Determine the (x, y) coordinate at the center of the cell enclosing the given text.  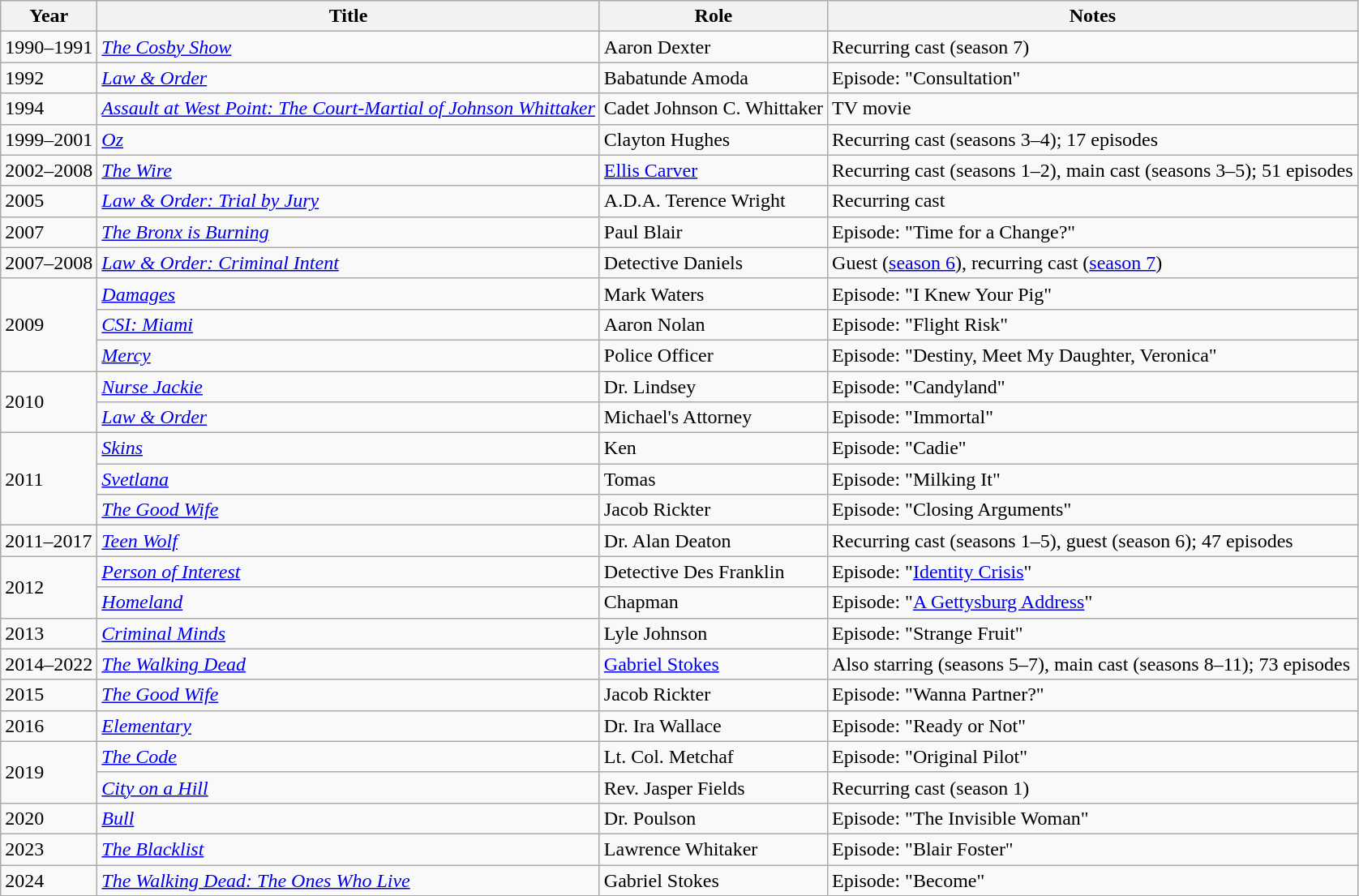
Damages (349, 294)
Episode: "Milking It" (1093, 479)
Michael's Attorney (714, 418)
Nurse Jackie (349, 387)
2007 (49, 232)
The Wire (349, 170)
2011–2017 (49, 541)
A.D.A. Terence Wright (714, 201)
2023 (49, 849)
Ellis Carver (714, 170)
2011 (49, 479)
City on a Hill (349, 787)
Chapman (714, 602)
Recurring cast (season 7) (1093, 47)
Dr. Poulson (714, 818)
Homeland (349, 602)
Assault at West Point: The Court-Martial of Johnson Whittaker (349, 109)
2005 (49, 201)
Svetlana (349, 479)
Episode: "Strange Fruit" (1093, 633)
Recurring cast (seasons 1–2), main cast (seasons 3–5); 51 episodes (1093, 170)
Person of Interest (349, 572)
TV movie (1093, 109)
Ken (714, 448)
Notes (1093, 16)
Episode: "Closing Arguments" (1093, 510)
CSI: Miami (349, 324)
Episode: "The Invisible Woman" (1093, 818)
Mark Waters (714, 294)
Recurring cast (season 1) (1093, 787)
Dr. Lindsey (714, 387)
2015 (49, 695)
2010 (49, 402)
Episode: "Immortal" (1093, 418)
Police Officer (714, 355)
Episode: "Blair Foster" (1093, 849)
Lyle Johnson (714, 633)
Law & Order: Criminal Intent (349, 263)
Oz (349, 139)
Title (349, 16)
Episode: "Identity Crisis" (1093, 572)
2014–2022 (49, 664)
Episode: "Flight Risk" (1093, 324)
Recurring cast (1093, 201)
The Code (349, 757)
Episode: "Time for a Change?" (1093, 232)
Dr. Alan Deaton (714, 541)
The Blacklist (349, 849)
Guest (season 6), recurring cast (season 7) (1093, 263)
Clayton Hughes (714, 139)
Episode: "Ready or Not" (1093, 726)
2009 (49, 324)
Bull (349, 818)
Episode: "Consultation" (1093, 78)
1990–1991 (49, 47)
Also starring (seasons 5–7), main cast (seasons 8–11); 73 episodes (1093, 664)
The Walking Dead: The Ones Who Live (349, 880)
Episode: "Become" (1093, 880)
Tomas (714, 479)
Recurring cast (seasons 3–4); 17 episodes (1093, 139)
Episode: "Original Pilot" (1093, 757)
1994 (49, 109)
Law & Order: Trial by Jury (349, 201)
Babatunde Amoda (714, 78)
Episode: "A Gettysburg Address" (1093, 602)
Teen Wolf (349, 541)
Mercy (349, 355)
2007–2008 (49, 263)
2013 (49, 633)
The Bronx is Burning (349, 232)
2002–2008 (49, 170)
Elementary (349, 726)
Detective Des Franklin (714, 572)
1999–2001 (49, 139)
Year (49, 16)
2012 (49, 587)
Cadet Johnson C. Whittaker (714, 109)
Skins (349, 448)
Aaron Dexter (714, 47)
Episode: "Wanna Partner?" (1093, 695)
Criminal Minds (349, 633)
Dr. Ira Wallace (714, 726)
2024 (49, 880)
Paul Blair (714, 232)
The Walking Dead (349, 664)
Episode: "Candyland" (1093, 387)
Lawrence Whitaker (714, 849)
Role (714, 16)
Recurring cast (seasons 1–5), guest (season 6); 47 episodes (1093, 541)
Episode: "Cadie" (1093, 448)
2016 (49, 726)
The Cosby Show (349, 47)
Detective Daniels (714, 263)
2019 (49, 772)
Lt. Col. Metchaf (714, 757)
Episode: "Destiny, Meet My Daughter, Veronica" (1093, 355)
Aaron Nolan (714, 324)
1992 (49, 78)
Rev. Jasper Fields (714, 787)
Episode: "I Knew Your Pig" (1093, 294)
2020 (49, 818)
